Scan for the cell matching the given text and deliver its (x, y) coordinate at center. 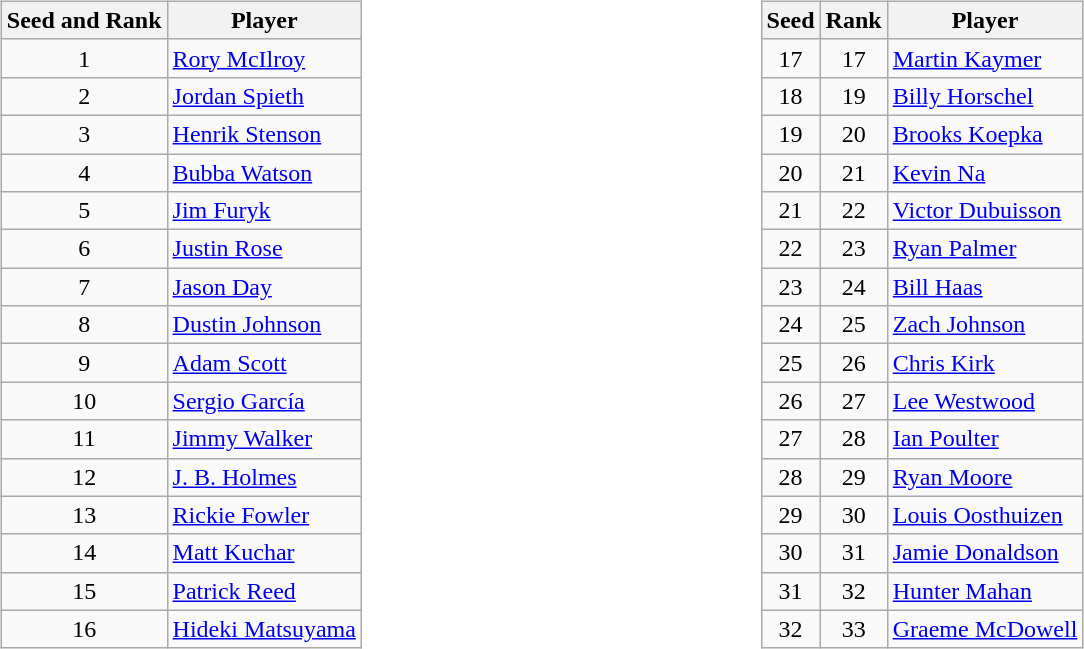
4 (84, 173)
Brooks Koepka (985, 134)
9 (84, 363)
7 (84, 287)
33 (854, 629)
11 (84, 439)
Graeme McDowell (985, 629)
Matt Kuchar (264, 553)
Bill Haas (985, 287)
Victor Dubuisson (985, 211)
Justin Rose (264, 249)
14 (84, 553)
Jordan Spieth (264, 96)
Seed (790, 20)
Jim Furyk (264, 211)
Lee Westwood (985, 401)
Dustin Johnson (264, 325)
Hunter Mahan (985, 591)
Henrik Stenson (264, 134)
Ryan Moore (985, 477)
Rickie Fowler (264, 515)
Louis Oosthuizen (985, 515)
18 (790, 96)
6 (84, 249)
Jason Day (264, 287)
Hideki Matsuyama (264, 629)
Martin Kaymer (985, 58)
8 (84, 325)
12 (84, 477)
Ryan Palmer (985, 249)
Bubba Watson (264, 173)
Rank (854, 20)
Ian Poulter (985, 439)
10 (84, 401)
Chris Kirk (985, 363)
Kevin Na (985, 173)
Patrick Reed (264, 591)
Rory McIlroy (264, 58)
13 (84, 515)
2 (84, 96)
J. B. Holmes (264, 477)
Zach Johnson (985, 325)
16 (84, 629)
1 (84, 58)
15 (84, 591)
Billy Horschel (985, 96)
Jamie Donaldson (985, 553)
3 (84, 134)
5 (84, 211)
Seed and Rank (84, 20)
Jimmy Walker (264, 439)
Sergio García (264, 401)
Adam Scott (264, 363)
